Extract the [X, Y] coordinate from the center of the cell holding the provided text.  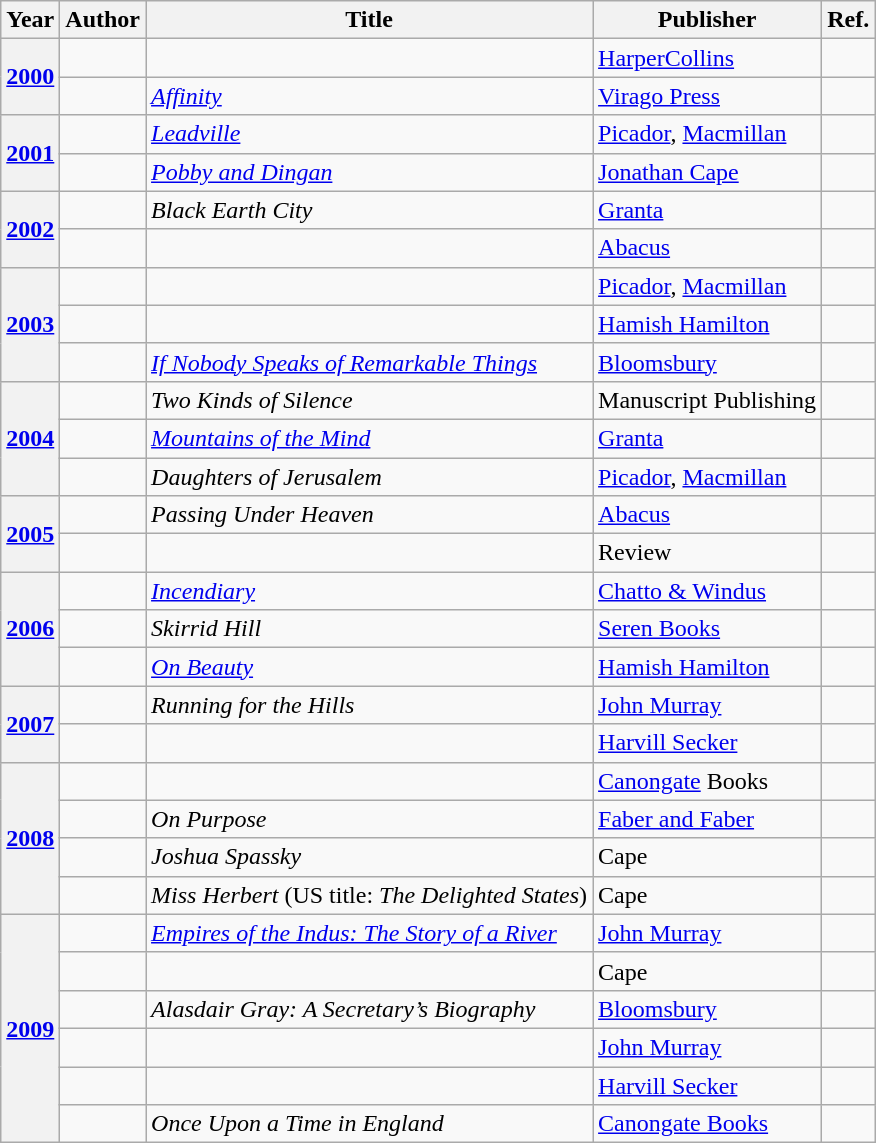
Running for the Hills [370, 705]
Once Upon a Time in England [370, 1124]
2004 [30, 438]
Miss Herbert (US title: The Delighted States) [370, 895]
Review [708, 553]
2006 [30, 629]
Title [370, 20]
Leadville [370, 134]
Empires of the Indus: The Story of a River [370, 933]
2003 [30, 324]
Author [103, 20]
Manuscript Publishing [708, 400]
Ref. [848, 20]
Faber and Faber [708, 819]
Alasdair Gray: A Secretary’s Biography [370, 1009]
Publisher [708, 20]
Jonathan Cape [708, 172]
Affinity [370, 96]
On Beauty [370, 667]
On Purpose [370, 819]
If Nobody Speaks of Remarkable Things [370, 362]
2001 [30, 153]
Passing Under Heaven [370, 515]
Joshua Spassky [370, 857]
Black Earth City [370, 210]
Year [30, 20]
Skirrid Hill [370, 629]
Virago Press [708, 96]
2008 [30, 838]
2000 [30, 77]
Incendiary [370, 591]
2009 [30, 1028]
Two Kinds of Silence [370, 400]
2002 [30, 229]
Pobby and Dingan [370, 172]
Chatto & Windus [708, 591]
HarperCollins [708, 58]
2005 [30, 534]
Mountains of the Mind [370, 438]
Seren Books [708, 629]
2007 [30, 724]
Daughters of Jerusalem [370, 477]
